Return the [X, Y] coordinate for the center point of the cell that contains the specified text.  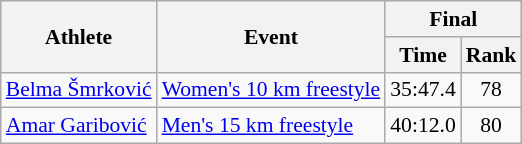
Women's 10 km freestyle [272, 90]
Time [422, 55]
Rank [492, 55]
Belma Šmrković [79, 90]
Men's 15 km freestyle [272, 126]
Event [272, 36]
40:12.0 [422, 126]
Final [453, 19]
Athlete [79, 36]
80 [492, 126]
Amar Garibović [79, 126]
35:47.4 [422, 90]
78 [492, 90]
